Return the [x, y] coordinate for the center point of the cell that contains the specified text.  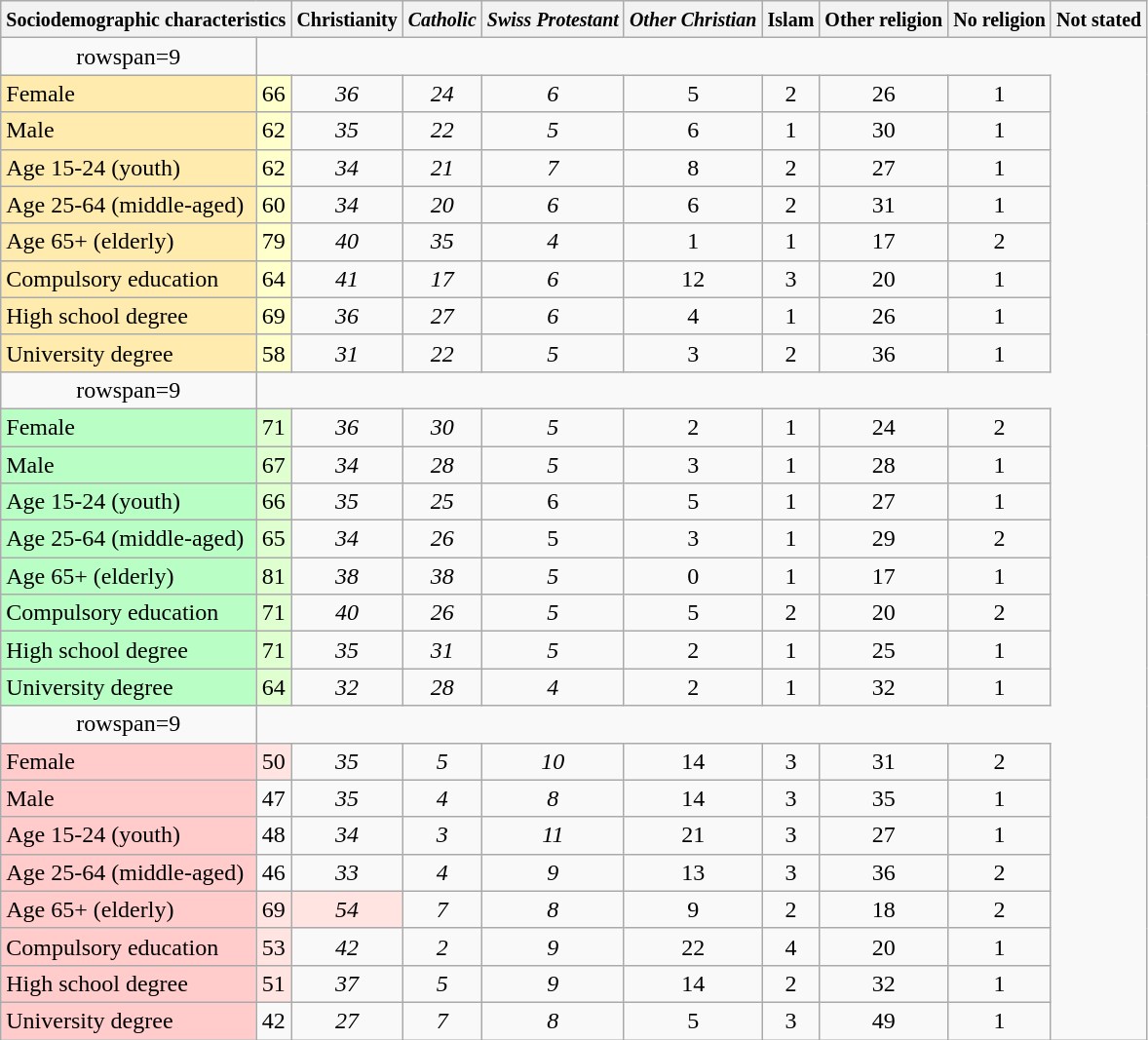
Not stated [1098, 19]
60 [274, 205]
81 [274, 576]
58 [274, 353]
Swiss Protestant [553, 19]
10 [553, 761]
33 [347, 872]
0 [693, 576]
51 [274, 983]
13 [693, 872]
48 [274, 835]
Catholic [442, 19]
Christianity [347, 19]
No religion [1000, 19]
50 [274, 761]
46 [274, 872]
54 [347, 909]
41 [347, 279]
12 [693, 279]
Other Christian [693, 19]
Sociodemographic characteristics [146, 19]
18 [884, 909]
67 [274, 465]
Other religion [884, 19]
Islam [791, 19]
37 [347, 983]
79 [274, 242]
65 [274, 539]
47 [274, 798]
29 [884, 539]
49 [884, 1021]
53 [274, 946]
11 [553, 835]
